Identify which cell holds the provided text, then report its [x, y] central coordinate. 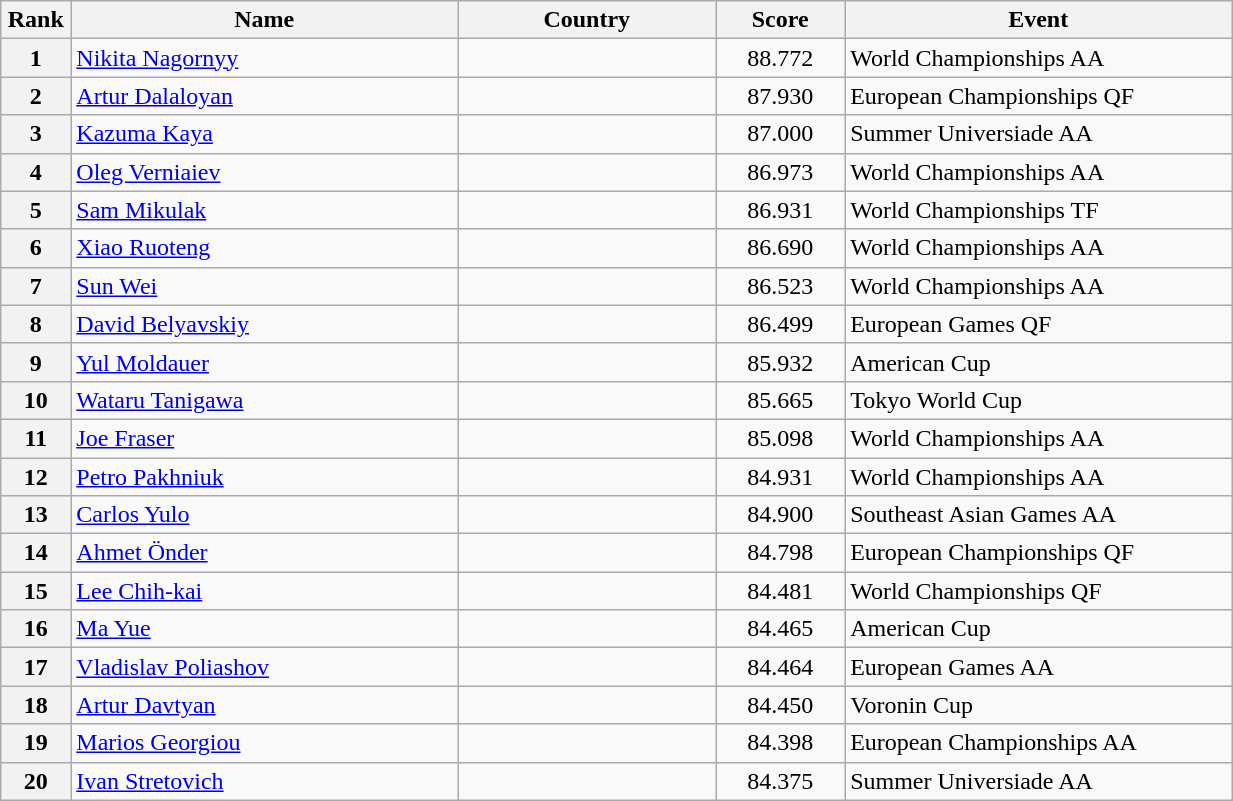
86.973 [780, 172]
Lee Chih-kai [264, 591]
Petro Pakhniuk [264, 477]
Ma Yue [264, 629]
4 [36, 172]
Vladislav Poliashov [264, 667]
16 [36, 629]
World Championships QF [1038, 591]
86.523 [780, 286]
84.798 [780, 553]
European Games QF [1038, 324]
Oleg Verniaiev [264, 172]
Voronin Cup [1038, 705]
Country [587, 20]
14 [36, 553]
19 [36, 743]
86.690 [780, 248]
17 [36, 667]
10 [36, 400]
European Games AA [1038, 667]
Marios Georgiou [264, 743]
20 [36, 781]
Ahmet Önder [264, 553]
Rank [36, 20]
Artur Dalaloyan [264, 96]
8 [36, 324]
11 [36, 438]
1 [36, 58]
2 [36, 96]
84.481 [780, 591]
9 [36, 362]
6 [36, 248]
85.098 [780, 438]
86.499 [780, 324]
Carlos Yulo [264, 515]
Name [264, 20]
84.464 [780, 667]
Ivan Stretovich [264, 781]
7 [36, 286]
84.375 [780, 781]
Sun Wei [264, 286]
Score [780, 20]
Sam Mikulak [264, 210]
David Belyavskiy [264, 324]
Tokyo World Cup [1038, 400]
87.930 [780, 96]
Xiao Ruoteng [264, 248]
88.772 [780, 58]
Event [1038, 20]
84.900 [780, 515]
84.931 [780, 477]
Nikita Nagornyy [264, 58]
85.665 [780, 400]
84.398 [780, 743]
Yul Moldauer [264, 362]
87.000 [780, 134]
13 [36, 515]
Wataru Tanigawa [264, 400]
European Championships AA [1038, 743]
Kazuma Kaya [264, 134]
85.932 [780, 362]
Southeast Asian Games AA [1038, 515]
Artur Davtyan [264, 705]
World Championships TF [1038, 210]
18 [36, 705]
84.450 [780, 705]
Joe Fraser [264, 438]
5 [36, 210]
15 [36, 591]
12 [36, 477]
84.465 [780, 629]
86.931 [780, 210]
3 [36, 134]
